Pinpoint the cell where the given text exists, returning its (X, Y) midpoint coordinate. 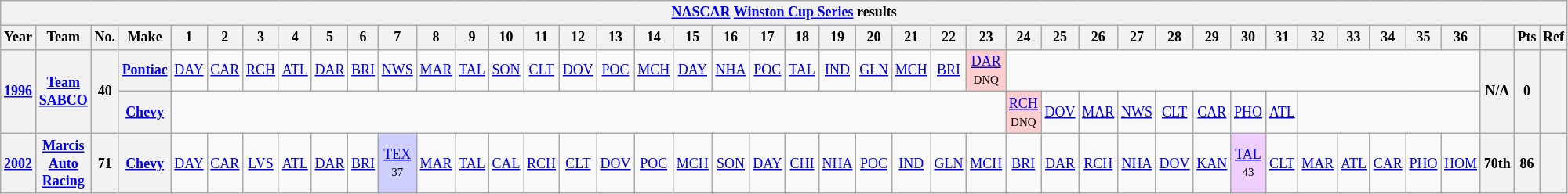
14 (654, 38)
31 (1282, 38)
Pontiac (144, 70)
KAN (1212, 163)
No. (105, 38)
34 (1388, 38)
28 (1174, 38)
CAL (506, 163)
33 (1354, 38)
17 (768, 38)
86 (1527, 163)
TEX37 (397, 163)
12 (578, 38)
Ref (1554, 38)
Team SABCO (63, 91)
N/A (1497, 91)
7 (397, 38)
NASCAR Winston Cup Series results (784, 13)
27 (1137, 38)
16 (731, 38)
2 (225, 38)
10 (506, 38)
Team (63, 38)
3 (261, 38)
22 (949, 38)
24 (1024, 38)
20 (874, 38)
11 (542, 38)
9 (472, 38)
Year (19, 38)
32 (1318, 38)
8 (436, 38)
1996 (19, 91)
15 (692, 38)
71 (105, 163)
18 (802, 38)
0 (1527, 91)
1 (189, 38)
19 (837, 38)
30 (1248, 38)
6 (364, 38)
Make (144, 38)
13 (615, 38)
HOM (1461, 163)
25 (1060, 38)
TAL43 (1248, 163)
29 (1212, 38)
21 (911, 38)
36 (1461, 38)
23 (986, 38)
40 (105, 91)
Marcis Auto Racing (63, 163)
5 (329, 38)
70th (1497, 163)
LVS (261, 163)
DARDNQ (986, 70)
Pts (1527, 38)
RCHDNQ (1024, 113)
26 (1098, 38)
4 (295, 38)
2002 (19, 163)
35 (1424, 38)
CHI (802, 163)
